From the cell containing the given text, extract its center point as (X, Y) coordinate. 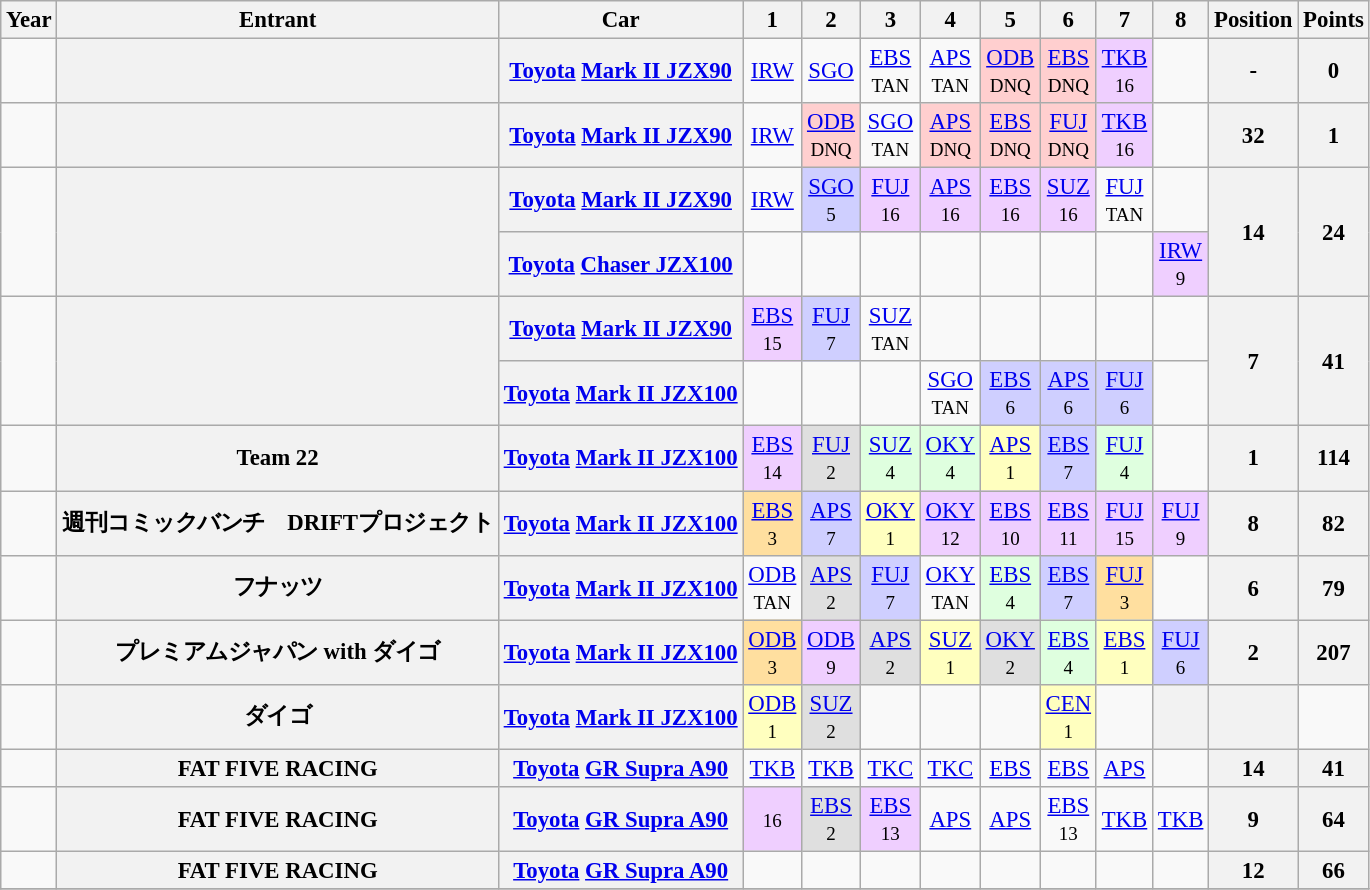
APS7 (832, 524)
ダイゴ (278, 716)
EBS1 (1124, 652)
FUJ2 (832, 458)
207 (1334, 652)
OKY2 (1010, 652)
FUJ16 (890, 200)
Position (1254, 20)
64 (1334, 820)
FUJTAN (1124, 200)
EBS6 (1010, 394)
SUZ4 (890, 458)
Points (1334, 20)
- (1254, 72)
12 (1254, 870)
24 (1334, 232)
EBS15 (772, 330)
3 (890, 20)
Car (620, 20)
Toyota Chaser JZX100 (620, 264)
FUJDNQ (1068, 136)
Team 22 (278, 458)
SGO (832, 72)
SUZTAN (890, 330)
FUJ3 (1124, 588)
Year (29, 20)
EBS14 (772, 458)
Entrant (278, 20)
OKY1 (890, 524)
APS1 (1010, 458)
SUZ2 (832, 716)
FUJ9 (1181, 524)
FUJ15 (1124, 524)
ODB1 (772, 716)
EBS16 (1010, 200)
ODBTAN (772, 588)
SGO5 (832, 200)
79 (1334, 588)
EBSTAN (890, 72)
9 (1254, 820)
SUZ16 (1068, 200)
16 (772, 820)
EBS3 (772, 524)
CEN1 (1068, 716)
EBS2 (832, 820)
APS6 (1068, 394)
SUZ1 (950, 652)
週刊コミックバンチ DRIFTプロジェクト (278, 524)
EBS10 (1010, 524)
66 (1334, 870)
EBS11 (1068, 524)
5 (1010, 20)
ODB3 (772, 652)
82 (1334, 524)
0 (1334, 72)
OKY4 (950, 458)
APSTAN (950, 72)
OKY12 (950, 524)
114 (1334, 458)
IRW9 (1181, 264)
32 (1254, 136)
OKYTAN (950, 588)
4 (950, 20)
APS16 (950, 200)
FUJ4 (1124, 458)
プレミアムジャパン with ダイゴ (278, 652)
APSDNQ (950, 136)
ODB9 (832, 652)
フナッツ (278, 588)
